Search for the cell housing the specified text and yield its (x, y) center coordinate. 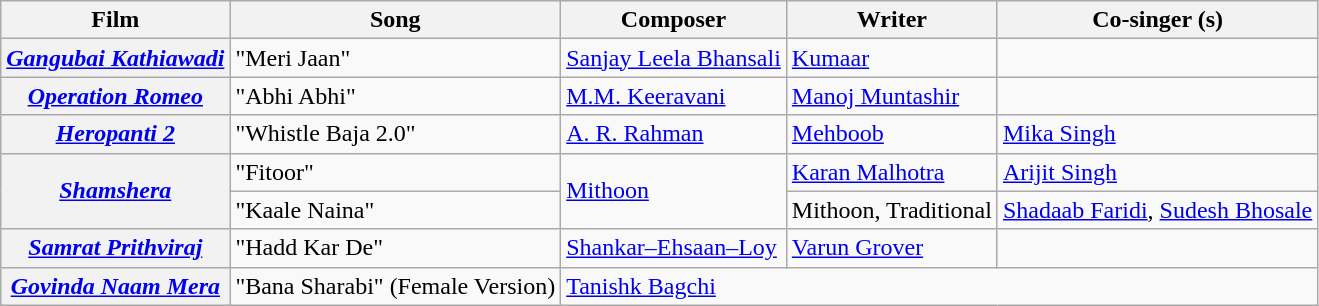
Mithoon (674, 191)
"Bana Sharabi" (Female Version) (396, 286)
Arijit Singh (1157, 172)
"Meri Jaan" (396, 58)
Co-singer (s) (1157, 20)
"Kaale Naina" (396, 210)
Shankar–Ehsaan–Loy (674, 248)
Shamshera (116, 191)
Tanishk Bagchi (940, 286)
Mika Singh (1157, 134)
Gangubai Kathiawadi (116, 58)
M.M. Keeravani (674, 96)
Kumaar (892, 58)
Govinda Naam Mera (116, 286)
Film (116, 20)
Sanjay Leela Bhansali (674, 58)
"Fitoor" (396, 172)
A. R. Rahman (674, 134)
Varun Grover (892, 248)
Samrat Prithviraj (116, 248)
Mehboob (892, 134)
"Whistle Baja 2.0" (396, 134)
Karan Malhotra (892, 172)
Song (396, 20)
Heropanti 2 (116, 134)
"Hadd Kar De" (396, 248)
Writer (892, 20)
Shadaab Faridi, Sudesh Bhosale (1157, 210)
Composer (674, 20)
Mithoon, Traditional (892, 210)
"Abhi Abhi" (396, 96)
Manoj Muntashir (892, 96)
Operation Romeo (116, 96)
